Identify which cell holds the provided text, then report its (x, y) central coordinate. 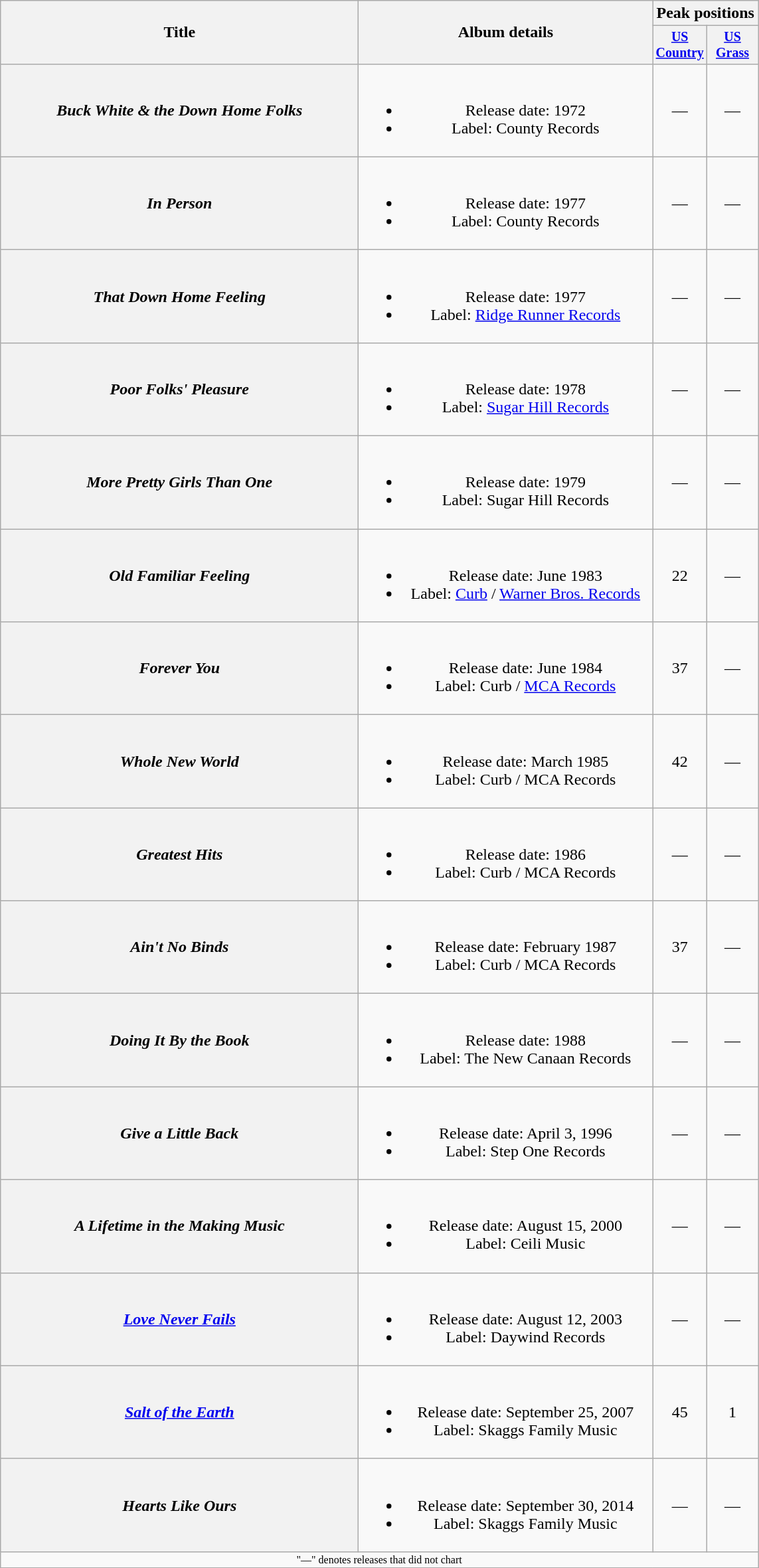
Old Familiar Feeling (179, 576)
Hearts Like Ours (179, 1505)
Forever You (179, 668)
Release date: August 15, 2000Label: Ceili Music (506, 1226)
Greatest Hits (179, 854)
Peak positions (705, 13)
Release date: 1979Label: Sugar Hill Records (506, 483)
Love Never Fails (179, 1319)
Release date: February 1987Label: Curb / MCA Records (506, 947)
45 (680, 1412)
That Down Home Feeling (179, 296)
US Grass (733, 45)
1 (733, 1412)
Release date: April 3, 1996Label: Step One Records (506, 1133)
US Country (680, 45)
"—" denotes releases that did not chart (380, 1559)
42 (680, 761)
Release date: September 25, 2007Label: Skaggs Family Music (506, 1412)
22 (680, 576)
Release date: 1977Label: Ridge Runner Records (506, 296)
Release date: August 12, 2003Label: Daywind Records (506, 1319)
Album details (506, 33)
Release date: September 30, 2014Label: Skaggs Family Music (506, 1505)
Buck White & the Down Home Folks (179, 110)
Release date: March 1985Label: Curb / MCA Records (506, 761)
A Lifetime in the Making Music (179, 1226)
Give a Little Back (179, 1133)
Doing It By the Book (179, 1040)
Release date: June 1983Label: Curb / Warner Bros. Records (506, 576)
In Person (179, 203)
Release date: 1988Label: The New Canaan Records (506, 1040)
Release date: 1972Label: County Records (506, 110)
More Pretty Girls Than One (179, 483)
Poor Folks' Pleasure (179, 389)
Release date: 1977Label: County Records (506, 203)
Salt of the Earth (179, 1412)
Ain't No Binds (179, 947)
Release date: June 1984Label: Curb / MCA Records (506, 668)
Title (179, 33)
Release date: 1978Label: Sugar Hill Records (506, 389)
Whole New World (179, 761)
Release date: 1986Label: Curb / MCA Records (506, 854)
